Determine the (X, Y) coordinate at the center of the cell enclosing the given text.  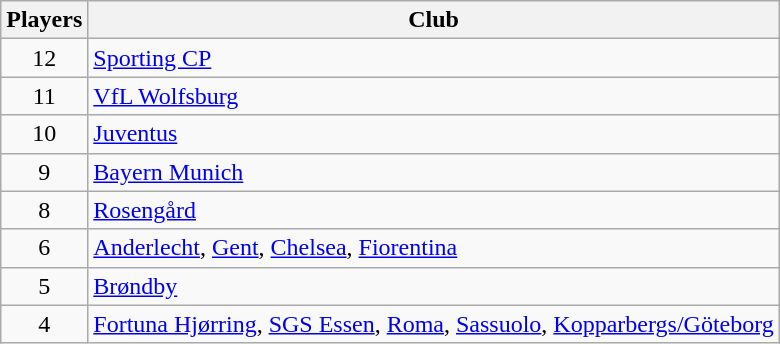
Juventus (434, 134)
11 (44, 96)
5 (44, 286)
9 (44, 172)
Club (434, 20)
6 (44, 248)
Anderlecht, Gent, Chelsea, Fiorentina (434, 248)
Brøndby (434, 286)
10 (44, 134)
Rosengård (434, 210)
Bayern Munich (434, 172)
12 (44, 58)
VfL Wolfsburg (434, 96)
Players (44, 20)
4 (44, 324)
8 (44, 210)
Sporting CP (434, 58)
Fortuna Hjørring, SGS Essen, Roma, Sassuolo, Kopparbergs/Göteborg (434, 324)
